Find where the given text appears and provide that cell's center as (X, Y) coordinate. 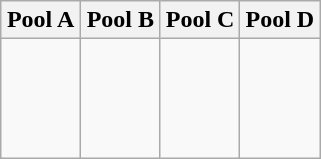
Pool D (280, 20)
Pool A (41, 20)
Pool C (200, 20)
Pool B (120, 20)
